Detect which cell encompasses the target text, then output its (x, y) center coordinate. 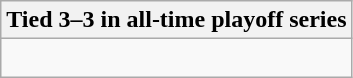
Tied 3–3 in all-time playoff series (176, 20)
